Extract the (x, y) coordinate from the center of the cell holding the provided text.  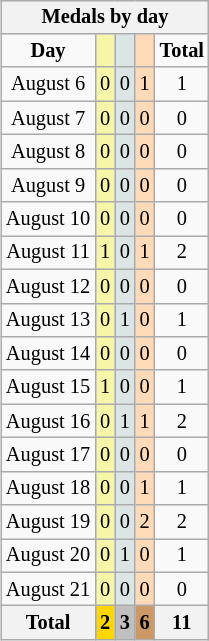
August 17 (48, 455)
6 (145, 623)
August 11 (48, 253)
August 7 (48, 118)
August 16 (48, 421)
August 14 (48, 354)
August 10 (48, 219)
August 13 (48, 320)
Day (48, 51)
August 19 (48, 522)
August 8 (48, 152)
Medals by day (105, 17)
August 9 (48, 185)
August 21 (48, 589)
11 (182, 623)
August 12 (48, 286)
August 18 (48, 488)
August 20 (48, 556)
August 6 (48, 84)
August 15 (48, 387)
3 (125, 623)
